Return (X, Y) of the center of cell containing provided text 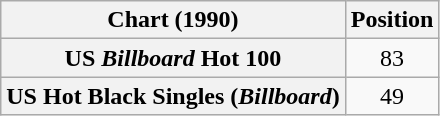
83 (392, 58)
49 (392, 96)
US Hot Black Singles (Billboard) (173, 96)
US Billboard Hot 100 (173, 58)
Position (392, 20)
Chart (1990) (173, 20)
